Search for the cell housing the specified text and yield its [X, Y] center coordinate. 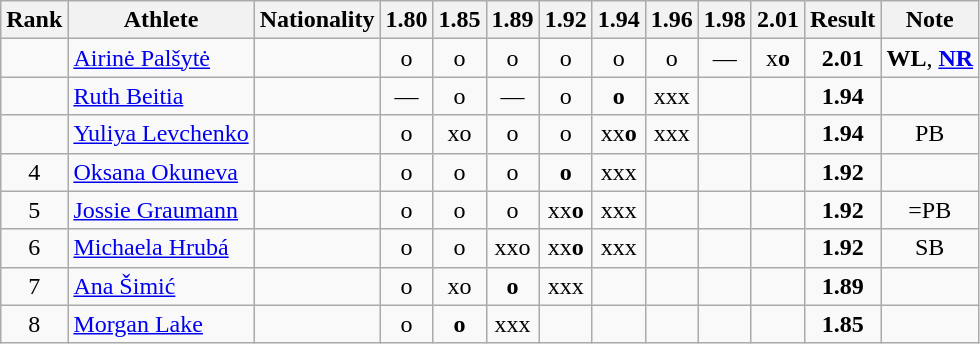
PB [930, 134]
6 [34, 248]
4 [34, 172]
7 [34, 286]
Note [930, 20]
Result [842, 20]
1.80 [406, 20]
5 [34, 210]
Nationality [317, 20]
Oksana Okuneva [161, 172]
1.98 [724, 20]
Yuliya Levchenko [161, 134]
Airinė Palšytė [161, 58]
Morgan Lake [161, 324]
Athlete [161, 20]
SB [930, 248]
=PB [930, 210]
Michaela Hrubá [161, 248]
WL, NR [930, 58]
Rank [34, 20]
1.96 [672, 20]
Ana Šimić [161, 286]
Ruth Beitia [161, 96]
8 [34, 324]
Jossie Graumann [161, 210]
